Search for the cell housing the specified text and yield its [X, Y] center coordinate. 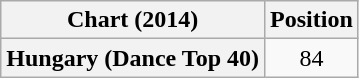
84 [312, 58]
Hungary (Dance Top 40) [133, 58]
Position [312, 20]
Chart (2014) [133, 20]
